Identify which cell holds the provided text, then report its [x, y] central coordinate. 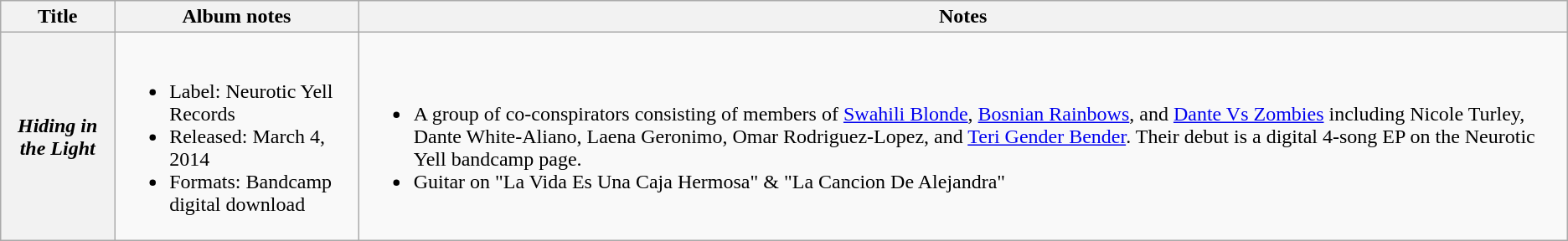
Label: Neurotic Yell RecordsReleased: March 4, 2014Formats: Bandcamp digital download [237, 136]
Album notes [237, 17]
Hiding in the Light [58, 136]
Title [58, 17]
Notes [963, 17]
